Return [X, Y] of the center of cell containing provided text 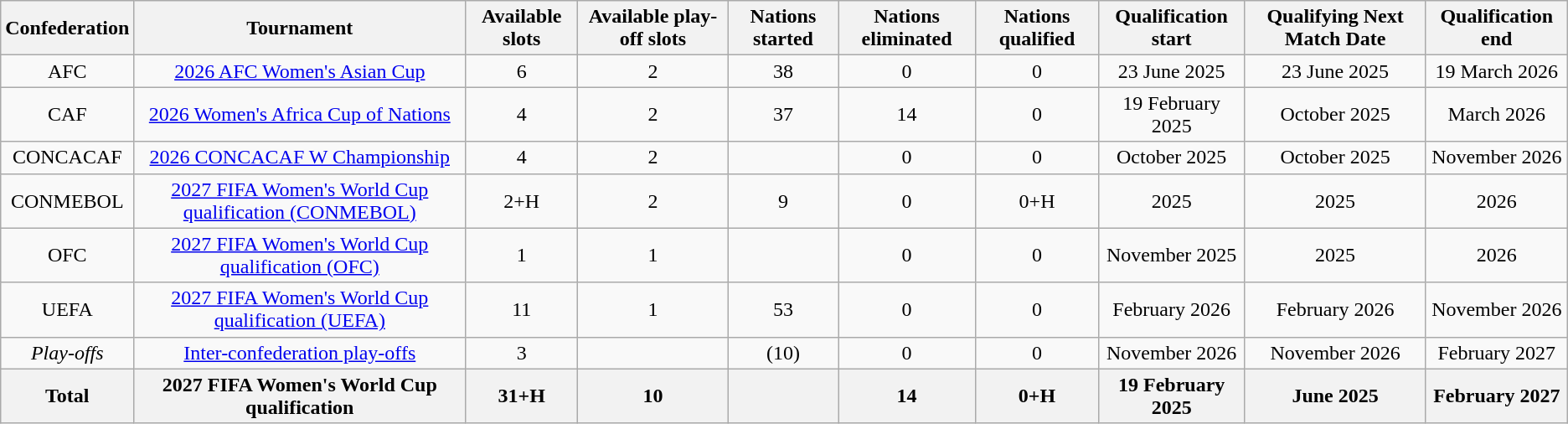
2027 FIFA Women's World Cup qualification (UEFA) [300, 310]
2026 Women's Africa Cup of Nations [300, 114]
CAF [67, 114]
AFC [67, 71]
Available play-off slots [653, 28]
June 2025 [1335, 396]
November 2025 [1171, 255]
2026 CONCACAF W Championship [300, 158]
(10) [782, 353]
3 [522, 353]
Available slots [522, 28]
Qualification end [1496, 28]
10 [653, 396]
2+H [522, 201]
CONCACAF [67, 158]
9 [782, 201]
Nations started [782, 28]
Qualifying Next Match Date [1335, 28]
6 [522, 71]
UEFA [67, 310]
Confederation [67, 28]
March 2026 [1496, 114]
2026 AFC Women's Asian Cup [300, 71]
Nations eliminated [907, 28]
CONMEBOL [67, 201]
2027 FIFA Women's World Cup qualification (OFC) [300, 255]
38 [782, 71]
Nations qualified [1037, 28]
53 [782, 310]
2027 FIFA Women's World Cup qualification (CONMEBOL) [300, 201]
19 March 2026 [1496, 71]
Qualification start [1171, 28]
OFC [67, 255]
37 [782, 114]
Total [67, 396]
31+H [522, 396]
11 [522, 310]
Tournament [300, 28]
Inter-confederation play-offs [300, 353]
Play-offs [67, 353]
2027 FIFA Women's World Cup qualification [300, 396]
